Detect which cell encompasses the target text, then output its (x, y) center coordinate. 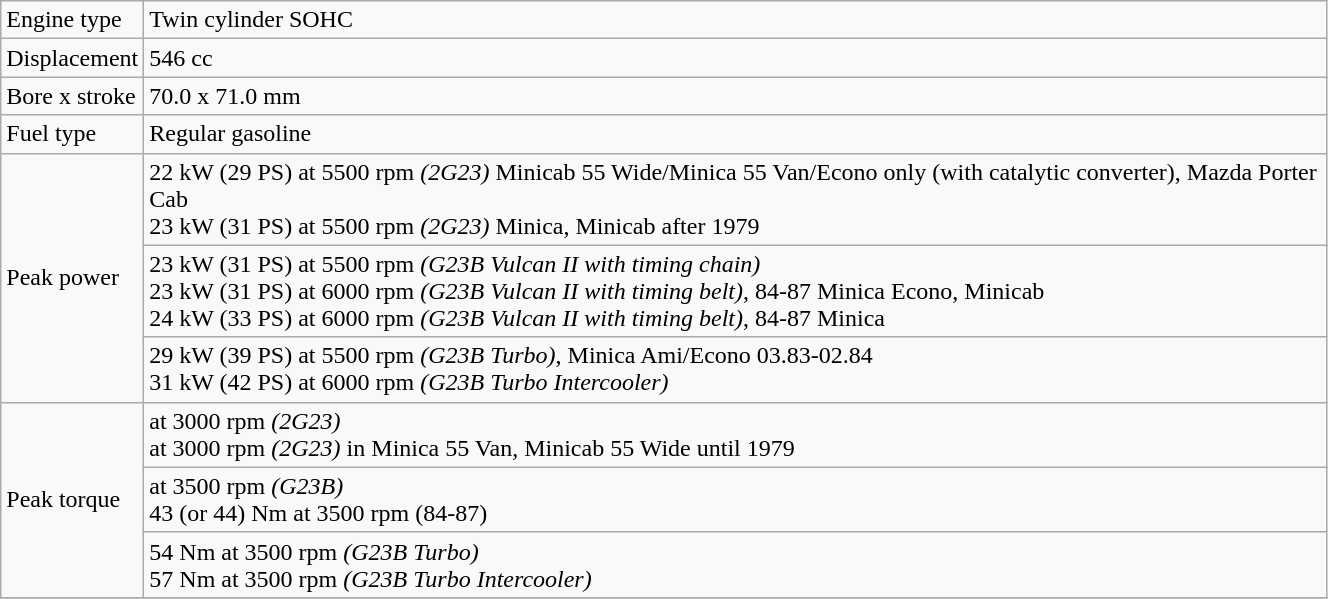
Displacement (72, 58)
Regular gasoline (736, 134)
at 3000 rpm (2G23) at 3000 rpm (2G23) in Minica 55 Van, Minicab 55 Wide until 1979 (736, 434)
Twin cylinder SOHC (736, 20)
at 3500 rpm (G23B)43 (or 44) Nm at 3500 rpm (84-87) (736, 500)
Fuel type (72, 134)
Engine type (72, 20)
Peak power (72, 278)
29 kW (39 PS) at 5500 rpm (G23B Turbo), Minica Ami/Econo 03.83-02.8431 kW (42 PS) at 6000 rpm (G23B Turbo Intercooler) (736, 370)
546 cc (736, 58)
Peak torque (72, 500)
54 Nm at 3500 rpm (G23B Turbo)57 Nm at 3500 rpm (G23B Turbo Intercooler) (736, 564)
Bore x stroke (72, 96)
70.0 x 71.0 mm (736, 96)
